Capture the cell that displays the provided text and extract its [X, Y] central coordinate. 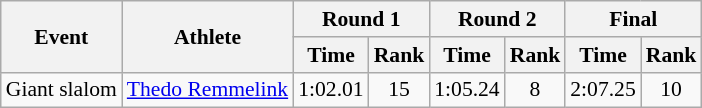
15 [400, 90]
Round 2 [497, 19]
Round 1 [361, 19]
1:05.24 [466, 90]
2:07.25 [602, 90]
Thedo Remmelink [208, 90]
10 [672, 90]
Final [633, 19]
Giant slalom [62, 90]
1:02.01 [330, 90]
Event [62, 36]
Athlete [208, 36]
8 [536, 90]
